Provide the (x, y) coordinate of the cell's center where the given text is located.  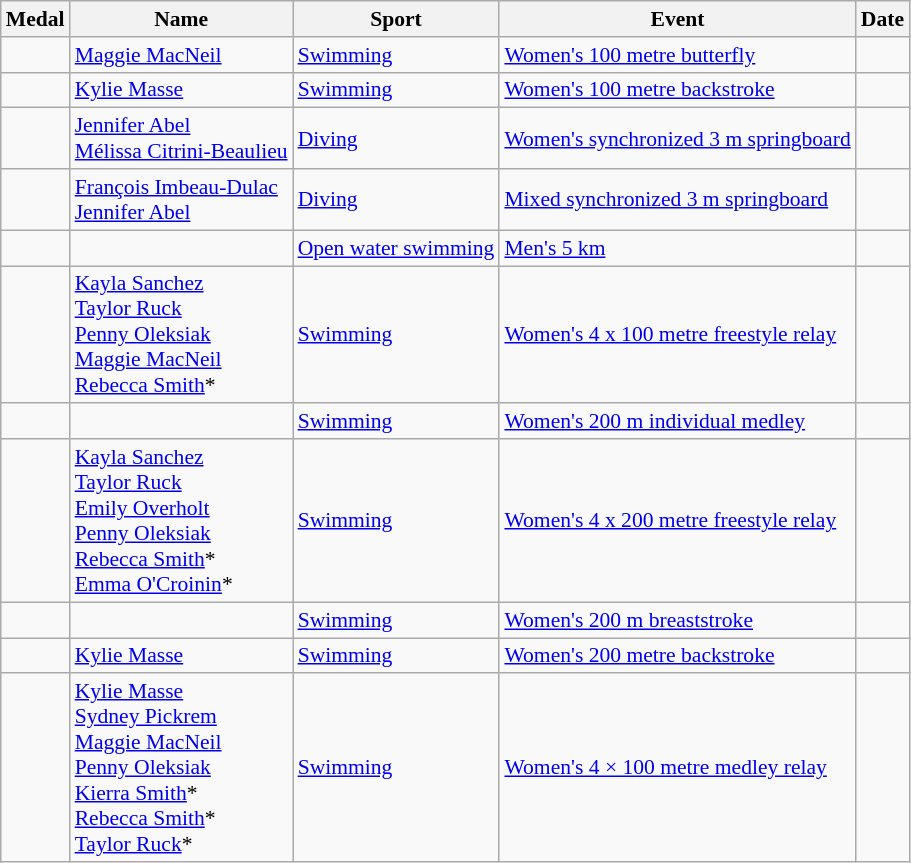
Women's 200 m individual medley (677, 422)
Women's 200 metre backstroke (677, 656)
Mixed synchronized 3 m springboard (677, 200)
François Imbeau-DulacJennifer Abel (182, 200)
Event (677, 19)
Kylie Masse Sydney PickremMaggie MacNeil Penny OleksiakKierra Smith*Rebecca Smith*Taylor Ruck* (182, 768)
Women's 4 × 100 metre medley relay (677, 768)
Medal (36, 19)
Women's 100 metre backstroke (677, 90)
Women's 4 x 200 metre freestyle relay (677, 520)
Women's 200 m breaststroke (677, 620)
Men's 5 km (677, 248)
Women's 4 x 100 metre freestyle relay (677, 335)
Women's 100 metre butterfly (677, 55)
Jennifer AbelMélissa Citrini-Beaulieu (182, 138)
Women's synchronized 3 m springboard (677, 138)
Maggie MacNeil (182, 55)
Kayla SanchezTaylor RuckPenny OleksiakMaggie MacNeilRebecca Smith* (182, 335)
Open water swimming (396, 248)
Kayla SanchezTaylor RuckEmily OverholtPenny OleksiakRebecca Smith*Emma O'Croinin* (182, 520)
Sport (396, 19)
Date (882, 19)
Name (182, 19)
